For the text-containing cell, return its midpoint in [X, Y] coordinate format. 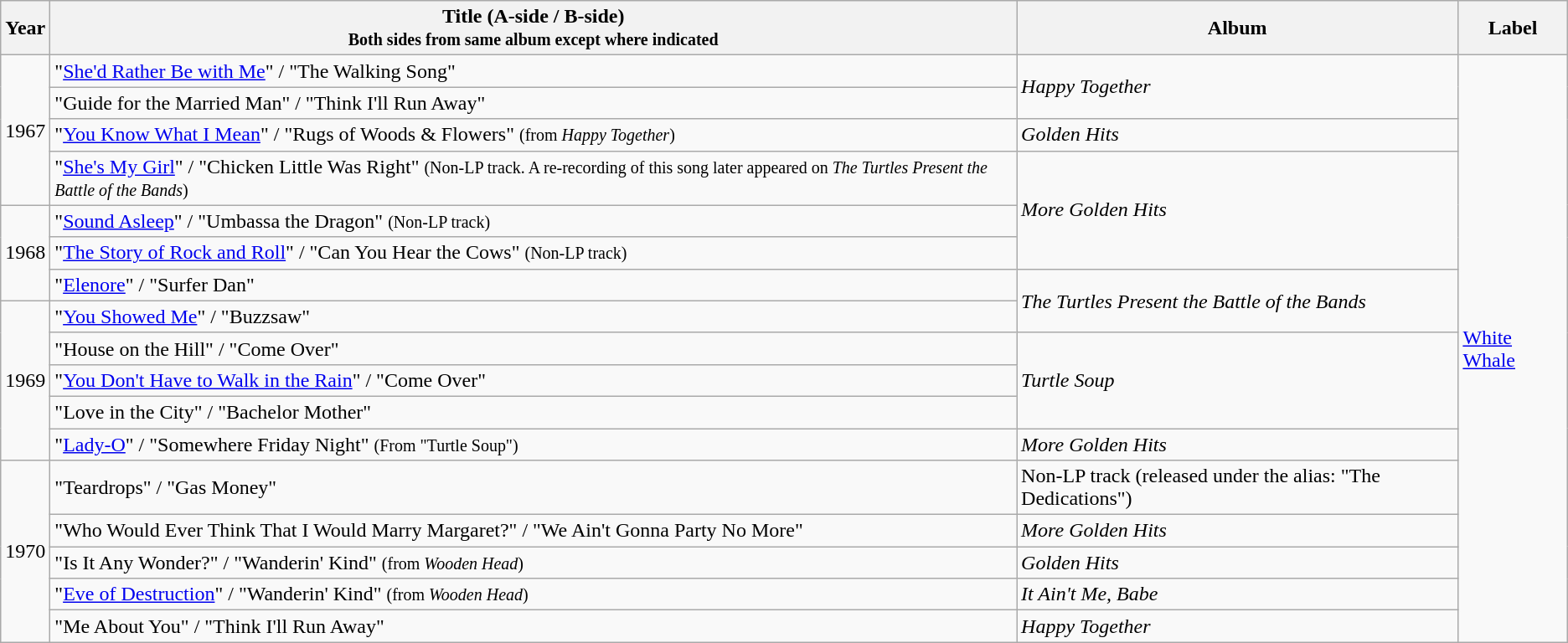
"Eve of Destruction" / "Wanderin' Kind" (from Wooden Head) [534, 594]
Non-LP track (released under the alias: "The Dedications") [1238, 487]
"Lady-O" / "Somewhere Friday Night" (From "Turtle Soup") [534, 445]
Album [1238, 28]
"Who Would Ever Think That I Would Marry Margaret?" / "We Ain't Gonna Party No More" [534, 531]
"You Showed Me" / "Buzzsaw" [534, 316]
"Guide for the Married Man" / "Think I'll Run Away" [534, 103]
"Teardrops" / "Gas Money" [534, 487]
"Sound Asleep" / "Umbassa the Dragon" (Non-LP track) [534, 221]
"You Don't Have to Walk in the Rain" / "Come Over" [534, 380]
It Ain't Me, Babe [1238, 594]
"Me About You" / "Think I'll Run Away" [534, 626]
"You Know What I Mean" / "Rugs of Woods & Flowers" (from Happy Together) [534, 135]
White Whale [1513, 348]
"She'd Rather Be with Me" / "The Walking Song" [534, 71]
1969 [25, 380]
"The Story of Rock and Roll" / "Can You Hear the Cows" (Non-LP track) [534, 253]
1970 [25, 551]
1967 [25, 131]
Turtle Soup [1238, 380]
"Love in the City" / "Bachelor Mother" [534, 412]
Label [1513, 28]
"House on the Hill" / "Come Over" [534, 348]
1968 [25, 253]
The Turtles Present the Battle of the Bands [1238, 301]
"Is It Any Wonder?" / "Wanderin' Kind" (from Wooden Head) [534, 563]
Year [25, 28]
Title (A-side / B-side)Both sides from same album except where indicated [534, 28]
"Elenore" / "Surfer Dan" [534, 285]
